Identify which cell holds the provided text, then report its (x, y) central coordinate. 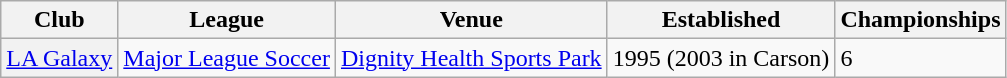
Established (721, 20)
Major League Soccer (227, 58)
LA Galaxy (60, 58)
6 (920, 58)
League (227, 20)
Club (60, 20)
Venue (471, 20)
1995 (2003 in Carson) (721, 58)
Dignity Health Sports Park (471, 58)
Championships (920, 20)
